Scan for the cell matching the given text and deliver its (X, Y) coordinate at center. 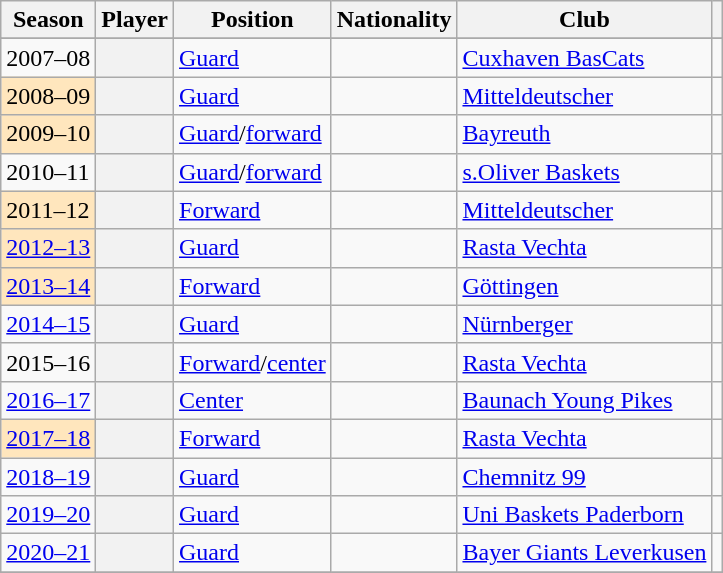
Göttingen (584, 286)
Center (253, 400)
Forward/center (253, 362)
Position (253, 20)
Club (584, 20)
Season (48, 20)
Chemnitz 99 (584, 477)
s.Oliver Baskets (584, 172)
2014–15 (48, 324)
2019–20 (48, 515)
2015–16 (48, 362)
Cuxhaven BasCats (584, 58)
2012–13 (48, 248)
2020–21 (48, 553)
2011–12 (48, 210)
Uni Baskets Paderborn (584, 515)
Nationality (394, 20)
Player (135, 20)
2008–09 (48, 96)
2018–19 (48, 477)
2009–10 (48, 134)
2007–08 (48, 58)
Nürnberger (584, 324)
2017–18 (48, 438)
2010–11 (48, 172)
2013–14 (48, 286)
Bayer Giants Leverkusen (584, 553)
Baunach Young Pikes (584, 400)
2016–17 (48, 400)
Bayreuth (584, 134)
